Return (x, y) of the center of cell containing provided text 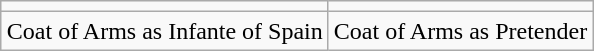
Coat of Arms as Infante of Spain (164, 31)
Coat of Arms as Pretender (460, 31)
